Locate the cell with the specified text and output its [X, Y] center coordinate. 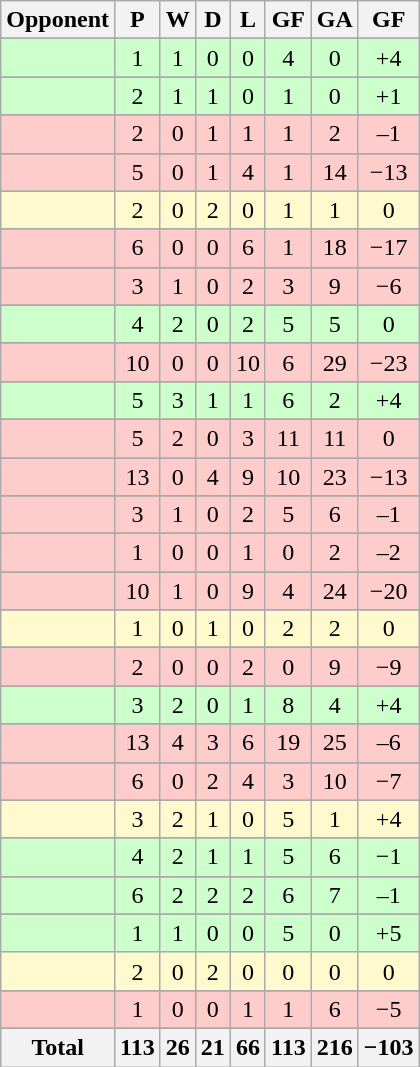
−9 [388, 667]
−17 [388, 248]
14 [334, 172]
−5 [388, 1009]
L [248, 20]
Opponent [58, 20]
−23 [388, 362]
GA [334, 20]
26 [178, 1047]
21 [212, 1047]
29 [334, 362]
23 [334, 477]
−6 [388, 286]
25 [334, 743]
19 [288, 743]
8 [288, 705]
24 [334, 591]
−7 [388, 781]
−1 [388, 857]
Total [58, 1047]
–6 [388, 743]
+5 [388, 933]
−20 [388, 591]
7 [334, 895]
216 [334, 1047]
18 [334, 248]
–2 [388, 553]
+1 [388, 96]
P [138, 20]
−103 [388, 1047]
D [212, 20]
66 [248, 1047]
W [178, 20]
